Determine the [x, y] coordinate at the center of the cell enclosing the given text.  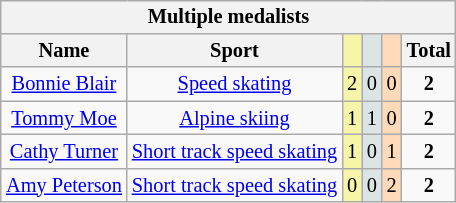
Multiple medalists [228, 17]
Total [429, 51]
Cathy Turner [64, 152]
Name [64, 51]
Speed skating [234, 84]
Amy Peterson [64, 185]
Alpine skiing [234, 118]
Sport [234, 51]
Tommy Moe [64, 118]
Bonnie Blair [64, 84]
